Search for the cell housing the specified text and yield its [X, Y] center coordinate. 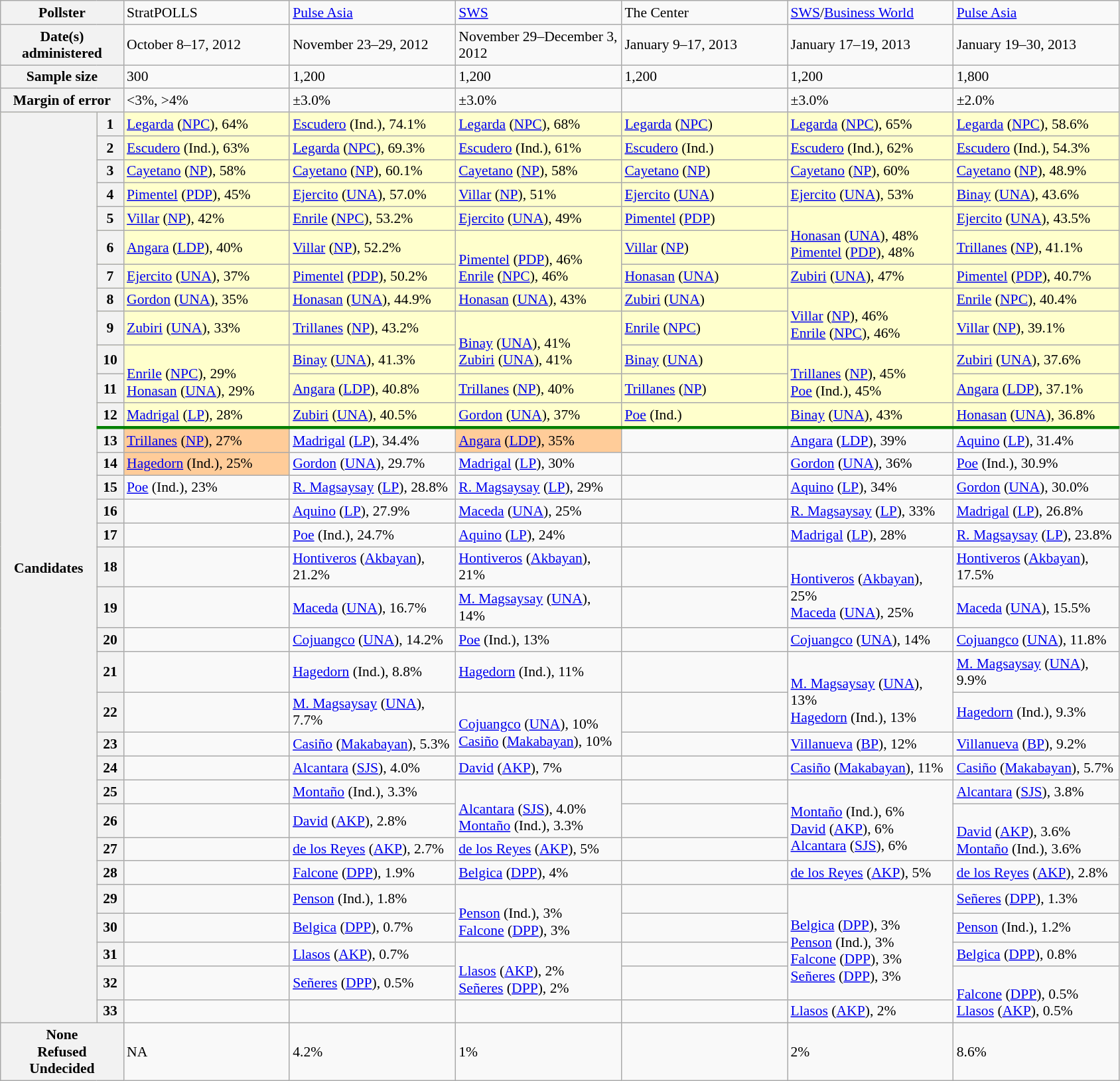
Villar (NP), 42% [206, 219]
15 [110, 488]
Ejercito (UNA), 37% [206, 276]
Alcantara (SJS), 4.0% Montaño (Ind.), 3.3% [538, 808]
Montaño (Ind.), 6% David (AKP), 6% Alcantara (SJS), 6% [870, 820]
Pollster [62, 13]
Ejercito (UNA) [704, 195]
Angara (LDP), 39% [870, 439]
November 29–December 3, 2012 [538, 45]
M. Magsaysay (UNA), 13% Hagedorn (Ind.), 13% [870, 692]
January 9–17, 2013 [704, 45]
Cojuangco (UNA), 14.2% [372, 640]
Trillanes (NP), 45% Poe (Ind.), 45% [870, 374]
Binay (UNA) [704, 360]
23 [110, 745]
November 23–29, 2012 [372, 45]
Legarda (NPC), 68% [538, 124]
5 [110, 219]
Penson (Ind.), 1.2% [1036, 928]
29 [110, 899]
28 [110, 873]
Legarda (NPC), 69.3% [372, 148]
Honasan (UNA) [704, 276]
Casiño (Makabayan), 5.7% [1036, 768]
Poe (Ind.), 13% [538, 640]
David (AKP), 3.6% Montaño (Ind.), 3.6% [1036, 832]
NoneRefusedUndecided [62, 1052]
Poe (Ind.), 24.7% [372, 535]
M. Magsaysay (UNA), 7.7% [372, 713]
Angara (LDP), 40.8% [372, 389]
de los Reyes (AKP), 2.8% [1036, 873]
Honasan (UNA), 43% [538, 300]
21 [110, 672]
Cayetano (NP) [704, 171]
M. Magsaysay (UNA), 9.9% [1036, 672]
Alcantara (SJS), 4.0% [372, 768]
13 [110, 439]
Aquino (LP), 24% [538, 535]
Cayetano (NP), 48.9% [1036, 171]
Cayetano (NP), 60.1% [372, 171]
Zubiri (UNA), 37.6% [1036, 360]
The Center [704, 13]
Escudero (Ind.), 61% [538, 148]
Escudero (Ind.), 63% [206, 148]
Escudero (Ind.), 54.3% [1036, 148]
Belgica (DPP), 0.7% [372, 928]
22 [110, 713]
Trillanes (NP), 40% [538, 389]
Villanueva (BP), 9.2% [1036, 745]
Señeres (DPP), 1.3% [1036, 899]
Madrigal (LP), 26.8% [1036, 512]
Falcone (DPP), 0.5% Llasos (AKP), 0.5% [1036, 994]
2 [110, 148]
Sample size [62, 77]
Binay (UNA), 41% Zubiri (UNA), 41% [538, 343]
18 [110, 567]
Pimentel (PDP), 46% Enrile (NPC), 46% [538, 259]
4.2% [372, 1052]
Binay (UNA), 43.6% [1036, 195]
Cojuangco (UNA), 10% Casiño (Makabayan), 10% [538, 725]
October 8–17, 2012 [206, 45]
Escudero (Ind.), 62% [870, 148]
20 [110, 640]
R. Magsaysay (LP), 28.8% [372, 488]
300 [206, 77]
R. Magsaysay (LP), 29% [538, 488]
27 [110, 849]
SWS [538, 13]
1 [110, 124]
Pimentel (PDP), 40.7% [1036, 276]
33 [110, 1011]
Enrile (NPC), 53.2% [372, 219]
StratPOLLS [206, 13]
Hagedorn (Ind.), 8.8% [372, 672]
R. Magsaysay (LP), 23.8% [1036, 535]
Alcantara (SJS), 3.8% [1036, 792]
Escudero (Ind.), 74.1% [372, 124]
8 [110, 300]
31 [110, 954]
Trillanes (NP), 41.1% [1036, 247]
Pimentel (PDP) [704, 219]
Llasos (AKP), 2% Señeres (DPP), 2% [538, 972]
Legarda (NPC), 65% [870, 124]
Pimentel (PDP), 45% [206, 195]
Maceda (UNA), 25% [538, 512]
Cojuangco (UNA), 14% [870, 640]
14 [110, 464]
25 [110, 792]
Belgica (DPP), 0.8% [1036, 954]
Penson (Ind.), 3% Falcone (DPP), 3% [538, 913]
January 17–19, 2013 [870, 45]
Ejercito (UNA), 53% [870, 195]
Zubiri (UNA), 40.5% [372, 415]
Señeres (DPP), 0.5% [372, 982]
Casiño (Makabayan), 5.3% [372, 745]
Legarda (NPC), 64% [206, 124]
Zubiri (UNA), 47% [870, 276]
Legarda (NPC), 58.6% [1036, 124]
Date(s) administered [62, 45]
Hontiveros (Akbayan), 25% Maceda (UNA), 25% [870, 587]
Villar (NP) [704, 247]
de los Reyes (AKP), 2.7% [372, 849]
Poe (Ind.), 23% [206, 488]
32 [110, 982]
11 [110, 389]
Gordon (UNA), 37% [538, 415]
Villar (NP), 46% Enrile (NPC), 46% [870, 317]
26 [110, 820]
Zubiri (UNA), 33% [206, 329]
4 [110, 195]
6 [110, 247]
19 [110, 608]
R. Magsaysay (LP), 33% [870, 512]
Hontiveros (Akbayan), 17.5% [1036, 567]
Trillanes (NP) [704, 389]
Gordon (UNA), 35% [206, 300]
17 [110, 535]
M. Magsaysay (UNA), 14% [538, 608]
Llasos (AKP), 0.7% [372, 954]
1,800 [1036, 77]
Ejercito (UNA), 43.5% [1036, 219]
<3%, >4% [206, 101]
Ejercito (UNA), 57.0% [372, 195]
Enrile (NPC), 40.4% [1036, 300]
Villar (NP), 52.2% [372, 247]
Maceda (UNA), 15.5% [1036, 608]
Gordon (UNA), 29.7% [372, 464]
Trillanes (NP), 43.2% [372, 329]
Gordon (UNA), 36% [870, 464]
Escudero (Ind.) [704, 148]
30 [110, 928]
David (AKP), 7% [538, 768]
3 [110, 171]
NA [206, 1052]
7 [110, 276]
Candidates [49, 568]
Enrile (NPC) [704, 329]
Pimentel (PDP), 50.2% [372, 276]
±2.0% [1036, 101]
Casiño (Makabayan), 11% [870, 768]
Hontiveros (Akbayan), 21% [538, 567]
Cayetano (NP), 60% [870, 171]
January 19–30, 2013 [1036, 45]
Ejercito (UNA), 49% [538, 219]
Maceda (UNA), 16.7% [372, 608]
Hagedorn (Ind.), 11% [538, 672]
Llasos (AKP), 2% [870, 1011]
9 [110, 329]
Legarda (NPC) [704, 124]
Aquino (LP), 27.9% [372, 512]
Madrigal (LP), 30% [538, 464]
Enrile (NPC), 29% Honasan (UNA), 29% [206, 374]
Binay (UNA), 43% [870, 415]
Zubiri (UNA) [704, 300]
12 [110, 415]
Villar (NP), 39.1% [1036, 329]
Hontiveros (Akbayan), 21.2% [372, 567]
Cojuangco (UNA), 11.8% [1036, 640]
Angara (LDP), 37.1% [1036, 389]
Honasan (UNA), 48% Pimentel (PDP), 48% [870, 236]
Gordon (UNA), 30.0% [1036, 488]
8.6% [1036, 1052]
10 [110, 360]
Poe (Ind.), 30.9% [1036, 464]
Villar (NP), 51% [538, 195]
Hagedorn (Ind.), 9.3% [1036, 713]
Honasan (UNA), 44.9% [372, 300]
SWS/Business World [870, 13]
24 [110, 768]
Aquino (LP), 34% [870, 488]
16 [110, 512]
Margin of error [62, 101]
Angara (LDP), 35% [538, 439]
Angara (LDP), 40% [206, 247]
Honasan (UNA), 36.8% [1036, 415]
1% [538, 1052]
Hagedorn (Ind.), 25% [206, 464]
Villanueva (BP), 12% [870, 745]
Falcone (DPP), 1.9% [372, 873]
Poe (Ind.) [704, 415]
Belgica (DPP), 3% Penson (Ind.), 3% Falcone (DPP), 3% Señeres (DPP), 3% [870, 942]
Belgica (DPP), 4% [538, 873]
Montaño (Ind.), 3.3% [372, 792]
Penson (Ind.), 1.8% [372, 899]
2% [870, 1052]
Binay (UNA), 41.3% [372, 360]
Madrigal (LP), 34.4% [372, 439]
David (AKP), 2.8% [372, 820]
Aquino (LP), 31.4% [1036, 439]
Trillanes (NP), 27% [206, 439]
